Extract the (x, y) coordinate from the center of the cell holding the provided text.  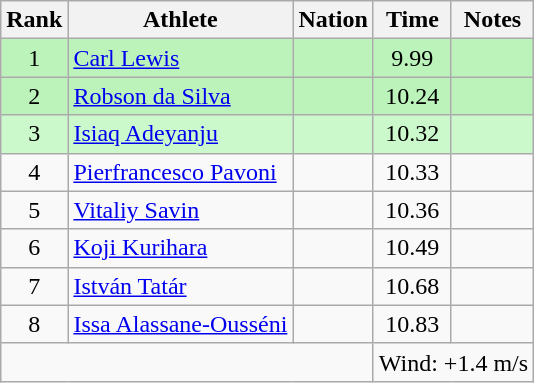
Isiaq Adeyanju (180, 134)
Koji Kurihara (180, 248)
6 (34, 248)
10.24 (412, 96)
3 (34, 134)
10.68 (412, 286)
Athlete (180, 20)
Rank (34, 20)
Notes (492, 20)
Issa Alassane-Ousséni (180, 324)
Pierfrancesco Pavoni (180, 172)
Nation (333, 20)
10.36 (412, 210)
10.33 (412, 172)
2 (34, 96)
Vitaliy Savin (180, 210)
Robson da Silva (180, 96)
8 (34, 324)
1 (34, 58)
Wind: +1.4 m/s (453, 362)
4 (34, 172)
Time (412, 20)
9.99 (412, 58)
5 (34, 210)
István Tatár (180, 286)
10.49 (412, 248)
10.83 (412, 324)
10.32 (412, 134)
Carl Lewis (180, 58)
7 (34, 286)
